Capture the cell that displays the provided text and extract its [X, Y] central coordinate. 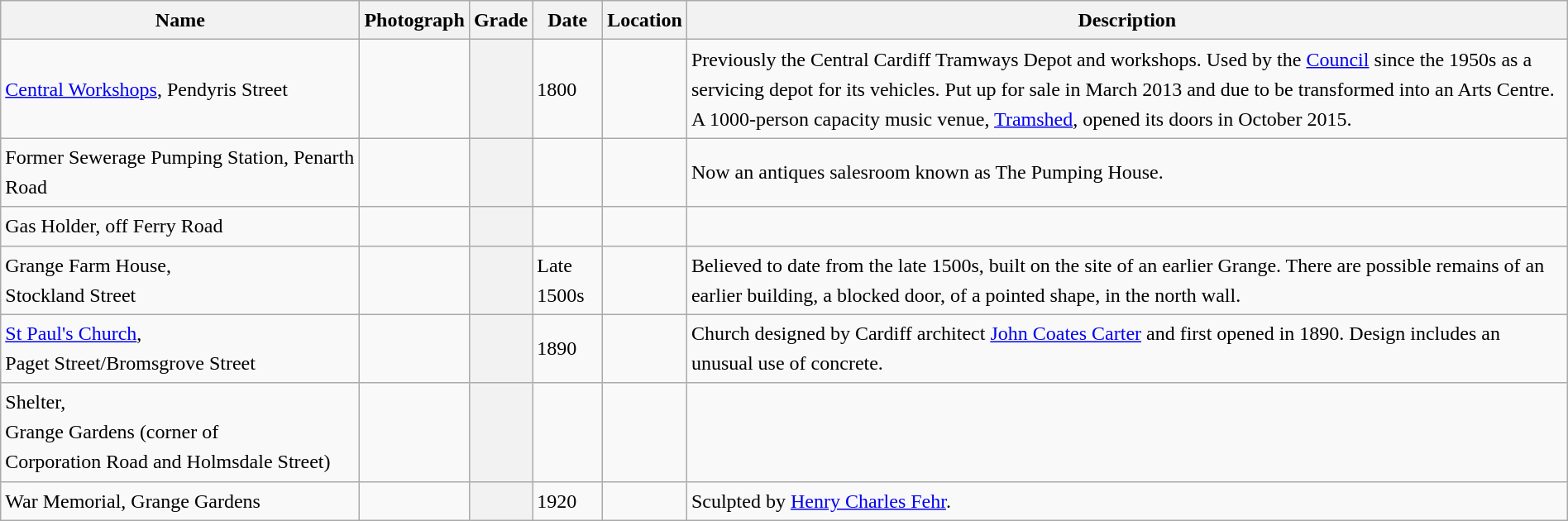
War Memorial, Grange Gardens [180, 501]
Sculpted by Henry Charles Fehr. [1126, 501]
Former Sewerage Pumping Station, Penarth Road [180, 172]
Grade [500, 20]
Late 1500s [567, 280]
Church designed by Cardiff architect John Coates Carter and first opened in 1890. Design includes an unusual use of concrete. [1126, 349]
Shelter,Grange Gardens (corner of Corporation Road and Holmsdale Street) [180, 432]
Description [1126, 20]
Gas Holder, off Ferry Road [180, 227]
Now an antiques salesroom known as The Pumping House. [1126, 172]
Grange Farm House,Stockland Street [180, 280]
Photograph [414, 20]
1890 [567, 349]
Name [180, 20]
St Paul's Church, Paget Street/Bromsgrove Street [180, 349]
1800 [567, 89]
Date [567, 20]
Location [645, 20]
Central Workshops, Pendyris Street [180, 89]
1920 [567, 501]
